Capture the cell that displays the provided text and extract its (X, Y) central coordinate. 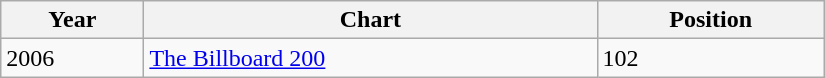
Position (710, 20)
The Billboard 200 (370, 58)
Chart (370, 20)
Year (72, 20)
102 (710, 58)
2006 (72, 58)
